Detect which cell encompasses the target text, then output its (X, Y) center coordinate. 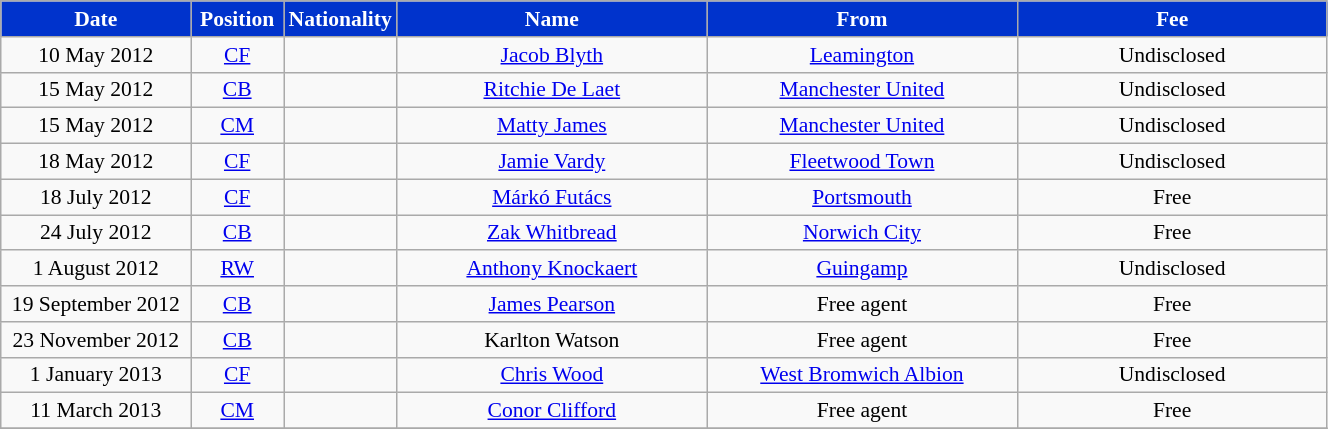
RW (238, 269)
West Bromwich Albion (862, 375)
18 May 2012 (96, 162)
Guingamp (862, 269)
Fleetwood Town (862, 162)
Date (96, 19)
Márkó Futács (552, 197)
1 January 2013 (96, 375)
Chris Wood (552, 375)
Ritchie De Laet (552, 90)
Portsmouth (862, 197)
From (862, 19)
1 August 2012 (96, 269)
Jamie Vardy (552, 162)
Norwich City (862, 233)
Karlton Watson (552, 340)
11 March 2013 (96, 411)
Conor Clifford (552, 411)
Fee (1172, 19)
10 May 2012 (96, 55)
Position (238, 19)
Zak Whitbread (552, 233)
24 July 2012 (96, 233)
Name (552, 19)
James Pearson (552, 304)
Anthony Knockaert (552, 269)
23 November 2012 (96, 340)
Matty James (552, 126)
Leamington (862, 55)
19 September 2012 (96, 304)
Jacob Blyth (552, 55)
Nationality (340, 19)
18 July 2012 (96, 197)
